Locate the cell with the specified text and output its (x, y) center coordinate. 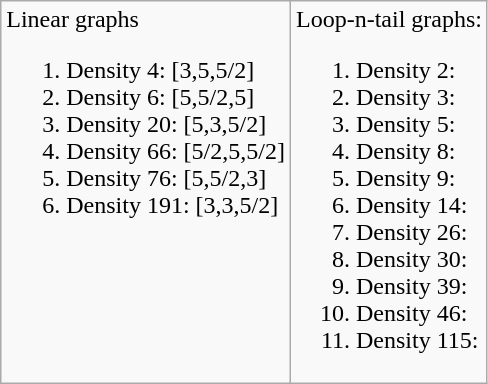
Linear graphsDensity 4: [3,5,5/2] Density 6: [5,5/2,5] Density 20: [5,3,5/2] Density 66: [5/2,5,5/2] Density 76: [5,5/2,3] Density 191: [3,3,5/2] (146, 192)
Loop-n-tail graphs:Density 2: Density 3: Density 5: Density 8: Density 9: Density 14: Density 26: Density 30: Density 39: Density 46: Density 115: (388, 192)
